Locate the cell with the specified text and output its (x, y) center coordinate. 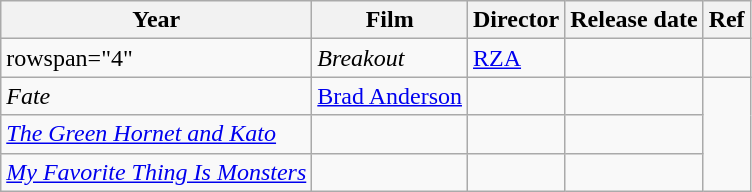
Release date (634, 20)
Film (390, 20)
My Favorite Thing Is Monsters (156, 172)
Breakout (390, 58)
Director (516, 20)
The Green Hornet and Kato (156, 134)
RZA (516, 58)
Year (156, 20)
rowspan="4" (156, 58)
Fate (156, 96)
Ref (726, 20)
Brad Anderson (390, 96)
